Output the [x, y] coordinate of the center of the cell containing the given text.  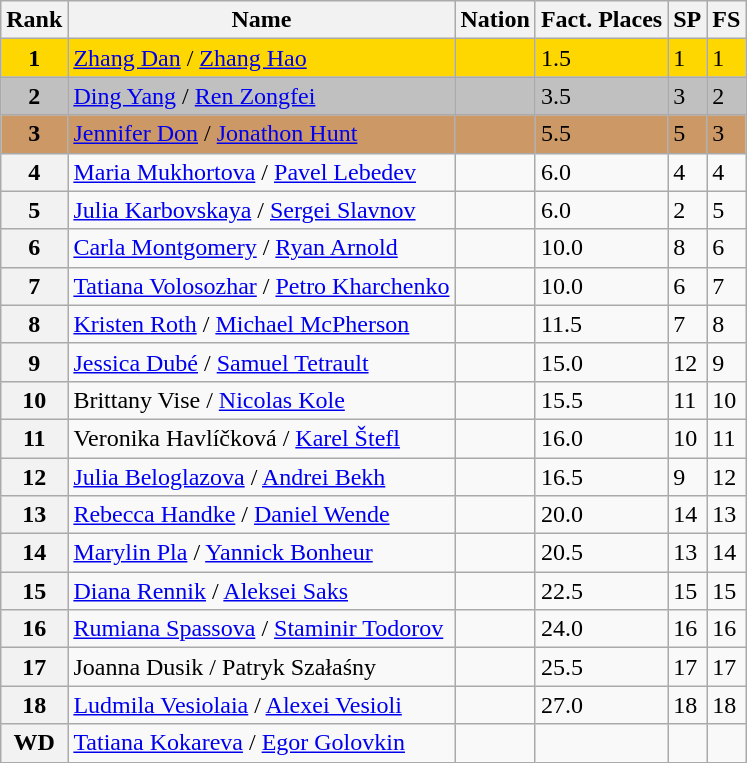
Brittany Vise / Nicolas Kole [262, 400]
Julia Beloglazova / Andrei Bekh [262, 477]
Rebecca Handke / Daniel Wende [262, 515]
SP [688, 20]
3.5 [601, 96]
20.5 [601, 553]
Tatiana Kokareva / Egor Golovkin [262, 743]
Julia Karbovskaya / Sergei Slavnov [262, 210]
Joanna Dusik / Patryk Szałaśny [262, 667]
Fact. Places [601, 20]
Ludmila Vesiolaia / Alexei Vesioli [262, 705]
Diana Rennik / Aleksei Saks [262, 591]
Name [262, 20]
25.5 [601, 667]
Carla Montgomery / Ryan Arnold [262, 248]
Jennifer Don / Jonathon Hunt [262, 134]
20.0 [601, 515]
Marylin Pla / Yannick Bonheur [262, 553]
1.5 [601, 58]
Tatiana Volosozhar / Petro Kharchenko [262, 286]
11.5 [601, 324]
Nation [495, 20]
16.0 [601, 438]
24.0 [601, 629]
Rumiana Spassova / Staminir Todorov [262, 629]
Rank [34, 20]
Zhang Dan / Zhang Hao [262, 58]
15.5 [601, 400]
WD [34, 743]
22.5 [601, 591]
FS [726, 20]
Jessica Dubé / Samuel Tetrault [262, 362]
Maria Mukhortova / Pavel Lebedev [262, 172]
15.0 [601, 362]
Veronika Havlíčková / Karel Štefl [262, 438]
Kristen Roth / Michael McPherson [262, 324]
5.5 [601, 134]
16.5 [601, 477]
Ding Yang / Ren Zongfei [262, 96]
27.0 [601, 705]
